Locate the cell with the specified text and output its [X, Y] center coordinate. 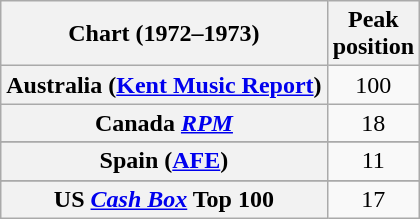
Canada RPM [164, 123]
Australia (Kent Music Report) [164, 85]
US Cash Box Top 100 [164, 199]
18 [373, 123]
Peakposition [373, 34]
11 [373, 161]
100 [373, 85]
Spain (AFE) [164, 161]
17 [373, 199]
Chart (1972–1973) [164, 34]
